Locate the cell with the specified text and output its (X, Y) center coordinate. 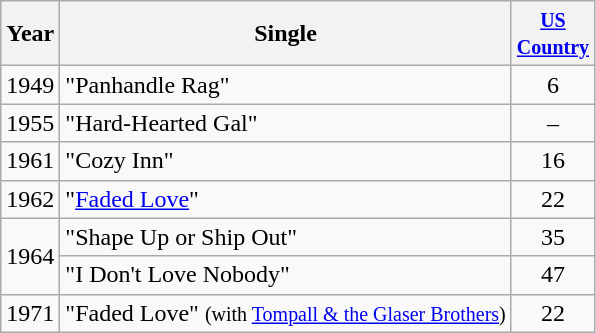
1955 (30, 123)
– (552, 123)
47 (552, 275)
Single (286, 34)
Year (30, 34)
6 (552, 85)
35 (552, 237)
1964 (30, 256)
"Shape Up or Ship Out" (286, 237)
1961 (30, 161)
"Hard-Hearted Gal" (286, 123)
16 (552, 161)
"Panhandle Rag" (286, 85)
1949 (30, 85)
1962 (30, 199)
"Faded Love" (with Tompall & the Glaser Brothers) (286, 313)
1971 (30, 313)
"I Don't Love Nobody" (286, 275)
US Country (552, 34)
"Faded Love" (286, 199)
"Cozy Inn" (286, 161)
